Determine the [x, y] coordinate at the center of the cell enclosing the given text.  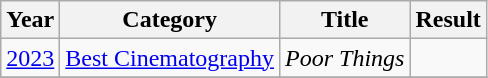
Best Cinematography [170, 58]
Result [448, 20]
2023 [30, 58]
Title [345, 20]
Poor Things [345, 58]
Year [30, 20]
Category [170, 20]
